Detect which cell encompasses the target text, then output its [X, Y] center coordinate. 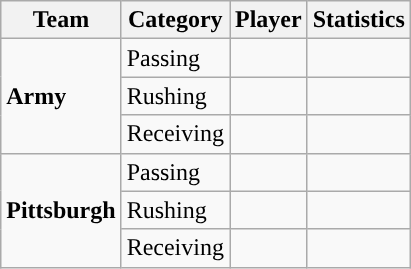
Army [61, 96]
Category [175, 20]
Statistics [358, 20]
Player [269, 20]
Team [61, 20]
Pittsburgh [61, 210]
